Scan for the cell matching the given text and deliver its [X, Y] coordinate at center. 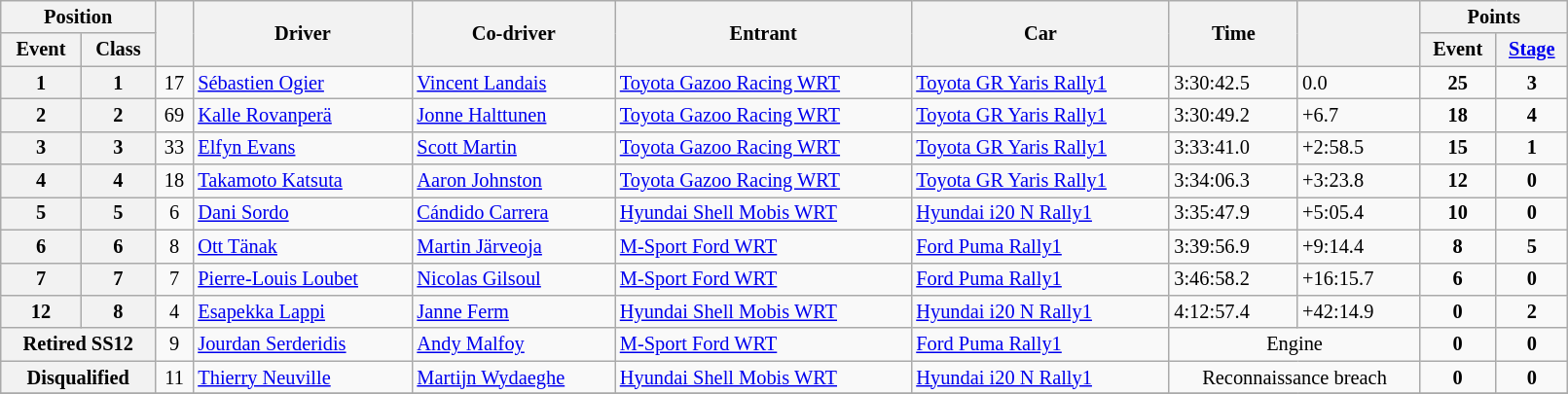
+2:58.5 [1359, 148]
Cándido Carrera [514, 213]
Dani Sordo [302, 213]
Vincent Landais [514, 83]
Scott Martin [514, 148]
Thierry Neuville [302, 377]
0.0 [1359, 83]
Nicolas Gilsoul [514, 279]
3:30:42.5 [1233, 83]
+3:23.8 [1359, 181]
Retired SS12 [78, 344]
+42:14.9 [1359, 311]
Elfyn Evans [302, 148]
25 [1458, 83]
Driver [302, 33]
Martin Järveoja [514, 246]
Jourdan Serderidis [302, 344]
+9:14.4 [1359, 246]
69 [175, 115]
3:30:49.2 [1233, 115]
17 [175, 83]
Time [1233, 33]
Reconnaissance breach [1295, 377]
Kalle Rovanperä [302, 115]
Stage [1532, 50]
Class [118, 50]
3:34:06.3 [1233, 181]
Janne Ferm [514, 311]
3:39:56.9 [1233, 246]
3:46:58.2 [1233, 279]
Engine [1295, 344]
10 [1458, 213]
Co-driver [514, 33]
Car [1039, 33]
Sébastien Ogier [302, 83]
Aaron Johnston [514, 181]
33 [175, 148]
9 [175, 344]
Martijn Wydaeghe [514, 377]
Ott Tänak [302, 246]
Takamoto Katsuta [302, 181]
3:33:41.0 [1233, 148]
Andy Malfoy [514, 344]
+16:15.7 [1359, 279]
Pierre-Louis Loubet [302, 279]
4:12:57.4 [1233, 311]
+5:05.4 [1359, 213]
Position [78, 17]
+6.7 [1359, 115]
Disqualified [78, 377]
Entrant [763, 33]
11 [175, 377]
Jonne Halttunen [514, 115]
Esapekka Lappi [302, 311]
3:35:47.9 [1233, 213]
Points [1494, 17]
15 [1458, 148]
